Provide the (X, Y) coordinate of the cell's center where the given text is located.  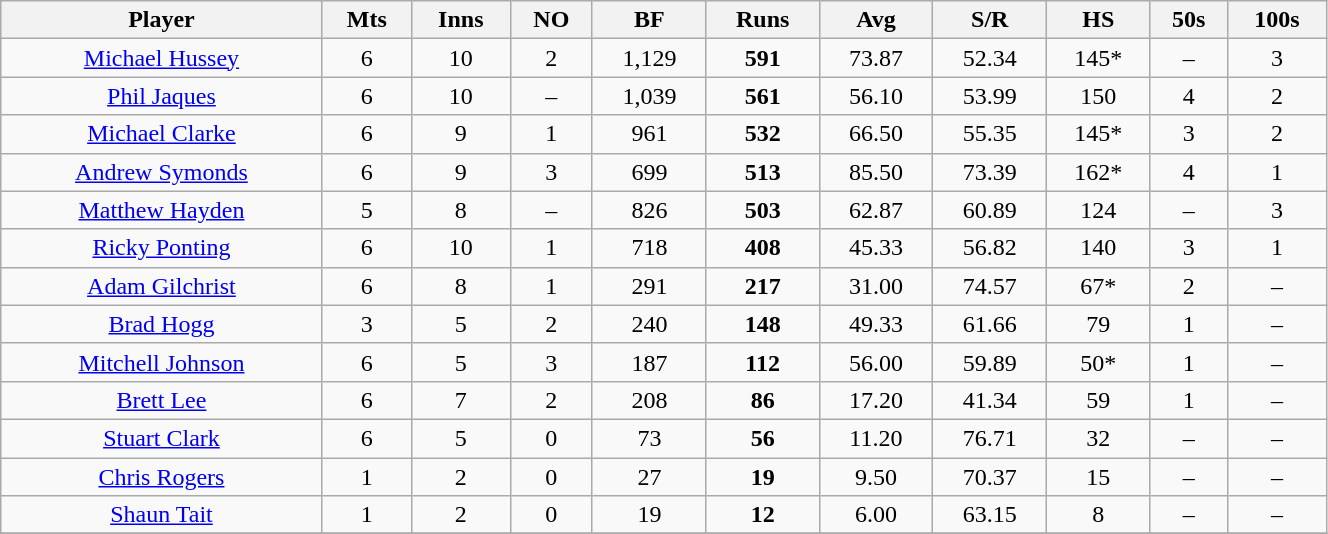
63.15 (990, 515)
Player (162, 20)
53.99 (990, 96)
291 (649, 286)
187 (649, 362)
699 (649, 172)
76.71 (990, 438)
240 (649, 324)
591 (762, 58)
Adam Gilchrist (162, 286)
Mts (366, 20)
150 (1098, 96)
56.10 (876, 96)
62.87 (876, 210)
7 (460, 400)
56.82 (990, 248)
Andrew Symonds (162, 172)
513 (762, 172)
11.20 (876, 438)
59 (1098, 400)
49.33 (876, 324)
73.39 (990, 172)
Brett Lee (162, 400)
Runs (762, 20)
Shaun Tait (162, 515)
217 (762, 286)
56.00 (876, 362)
74.57 (990, 286)
718 (649, 248)
12 (762, 515)
100s (1278, 20)
70.37 (990, 477)
61.66 (990, 324)
961 (649, 134)
1,129 (649, 58)
162* (1098, 172)
60.89 (990, 210)
86 (762, 400)
9.50 (876, 477)
Avg (876, 20)
79 (1098, 324)
Mitchell Johnson (162, 362)
208 (649, 400)
31.00 (876, 286)
408 (762, 248)
50* (1098, 362)
15 (1098, 477)
1,039 (649, 96)
148 (762, 324)
32 (1098, 438)
NO (551, 20)
52.34 (990, 58)
66.50 (876, 134)
6.00 (876, 515)
BF (649, 20)
561 (762, 96)
41.34 (990, 400)
Michael Clarke (162, 134)
Chris Rogers (162, 477)
112 (762, 362)
73.87 (876, 58)
Matthew Hayden (162, 210)
55.35 (990, 134)
73 (649, 438)
S/R (990, 20)
45.33 (876, 248)
56 (762, 438)
Phil Jaques (162, 96)
67* (1098, 286)
503 (762, 210)
27 (649, 477)
140 (1098, 248)
Ricky Ponting (162, 248)
50s (1189, 20)
HS (1098, 20)
Inns (460, 20)
Brad Hogg (162, 324)
17.20 (876, 400)
85.50 (876, 172)
826 (649, 210)
Michael Hussey (162, 58)
532 (762, 134)
Stuart Clark (162, 438)
124 (1098, 210)
59.89 (990, 362)
